Provide the [X, Y] coordinate of the cell's center where the given text is located.  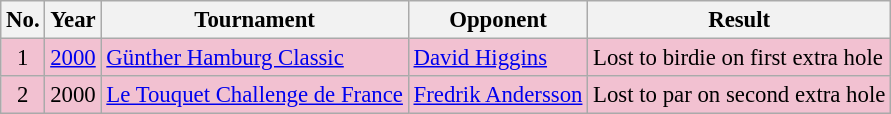
No. [23, 20]
Le Touquet Challenge de France [254, 95]
Result [740, 20]
David Higgins [498, 58]
Fredrik Andersson [498, 95]
Tournament [254, 20]
Lost to par on second extra hole [740, 95]
1 [23, 58]
Günther Hamburg Classic [254, 58]
Opponent [498, 20]
Lost to birdie on first extra hole [740, 58]
Year [73, 20]
2 [23, 95]
